Return [x, y] of the center of cell containing provided text 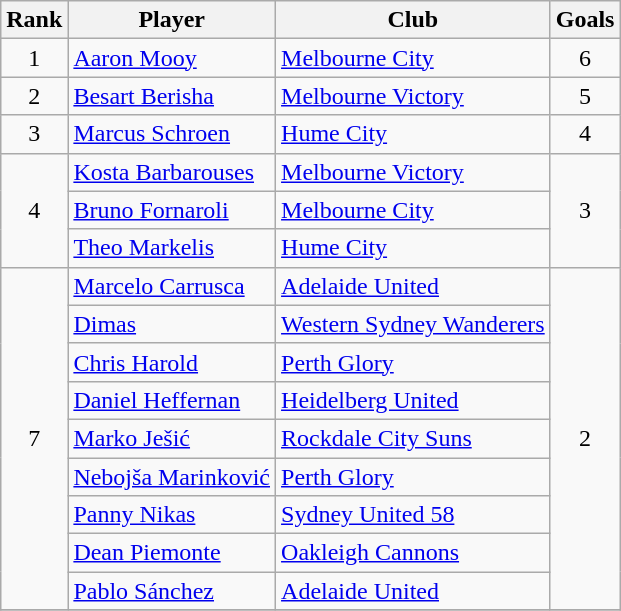
Chris Harold [172, 362]
7 [34, 438]
Besart Berisha [172, 96]
Panny Nikas [172, 515]
Bruno Fornaroli [172, 210]
6 [585, 58]
Pablo Sánchez [172, 591]
Dean Piemonte [172, 553]
Daniel Heffernan [172, 400]
Oakleigh Cannons [414, 553]
Theo Markelis [172, 248]
Aaron Mooy [172, 58]
Kosta Barbarouses [172, 172]
Sydney United 58 [414, 515]
Rank [34, 20]
Marko Ješić [172, 438]
Marcus Schroen [172, 134]
Nebojša Marinković [172, 477]
Rockdale City Suns [414, 438]
Dimas [172, 324]
Marcelo Carrusca [172, 286]
Heidelberg United [414, 400]
1 [34, 58]
5 [585, 96]
Western Sydney Wanderers [414, 324]
Goals [585, 20]
Club [414, 20]
Player [172, 20]
